Detect which cell encompasses the target text, then output its [X, Y] center coordinate. 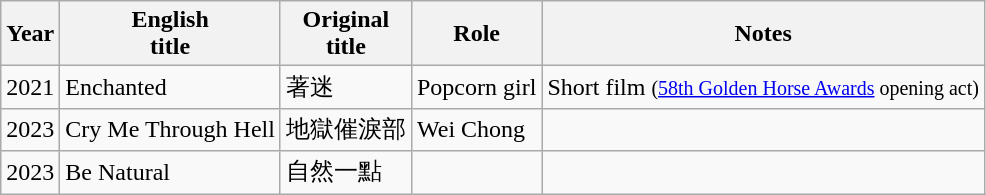
地獄催淚部 [346, 130]
著迷 [346, 88]
Year [30, 34]
Be Natural [170, 172]
2021 [30, 88]
Originaltitle [346, 34]
Role [476, 34]
自然一點 [346, 172]
Notes [764, 34]
Short film (58th Golden Horse Awards opening act) [764, 88]
Enchanted [170, 88]
Englishtitle [170, 34]
Popcorn girl [476, 88]
Wei Chong [476, 130]
Cry Me Through Hell [170, 130]
